Scan for the cell matching the given text and deliver its (x, y) coordinate at center. 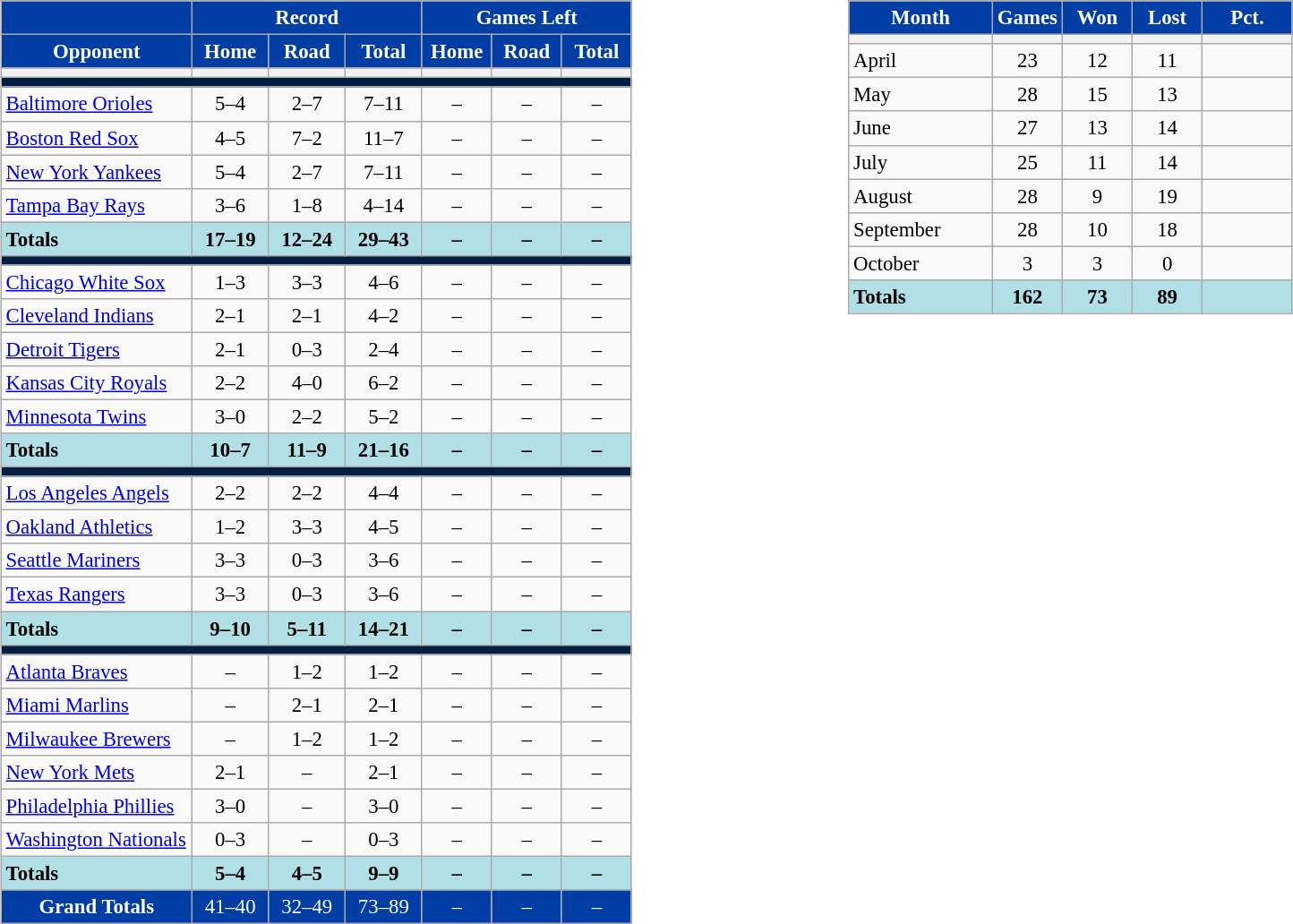
Games (1027, 18)
Seattle Mariners (97, 560)
4–2 (384, 316)
5–2 (384, 416)
Cleveland Indians (97, 316)
Pct. (1248, 18)
Lost (1168, 18)
27 (1027, 128)
4–6 (384, 282)
89 (1168, 296)
Games Left (527, 18)
Oakland Athletics (97, 527)
Detroit Tigers (97, 349)
12–24 (307, 239)
June (921, 128)
11–9 (307, 450)
19 (1168, 196)
25 (1027, 162)
73–89 (384, 907)
Philadelphia Phillies (97, 806)
32–49 (307, 907)
11–7 (384, 138)
1–8 (307, 205)
New York Mets (97, 772)
6–2 (384, 383)
Grand Totals (97, 907)
7–2 (307, 138)
April (921, 61)
12 (1097, 61)
Atlanta Braves (97, 672)
Washington Nationals (97, 840)
Baltimore Orioles (97, 104)
21–16 (384, 450)
Minnesota Twins (97, 416)
Month (921, 18)
Chicago White Sox (97, 282)
July (921, 162)
October (921, 263)
18 (1168, 229)
29–43 (384, 239)
5–11 (307, 628)
Boston Red Sox (97, 138)
162 (1027, 296)
2–4 (384, 349)
73 (1097, 296)
4–4 (384, 493)
May (921, 95)
Miami Marlins (97, 705)
4–0 (307, 383)
9 (1097, 196)
Opponent (97, 52)
9–9 (384, 873)
9–10 (230, 628)
1–3 (230, 282)
Texas Rangers (97, 595)
14–21 (384, 628)
15 (1097, 95)
September (921, 229)
41–40 (230, 907)
Won (1097, 18)
10 (1097, 229)
10–7 (230, 450)
Tampa Bay Rays (97, 205)
4–14 (384, 205)
23 (1027, 61)
17–19 (230, 239)
Record (306, 18)
New York Yankees (97, 172)
August (921, 196)
Kansas City Royals (97, 383)
Milwaukee Brewers (97, 739)
0 (1168, 263)
Los Angeles Angels (97, 493)
